Scan for the cell matching the given text and deliver its [x, y] coordinate at center. 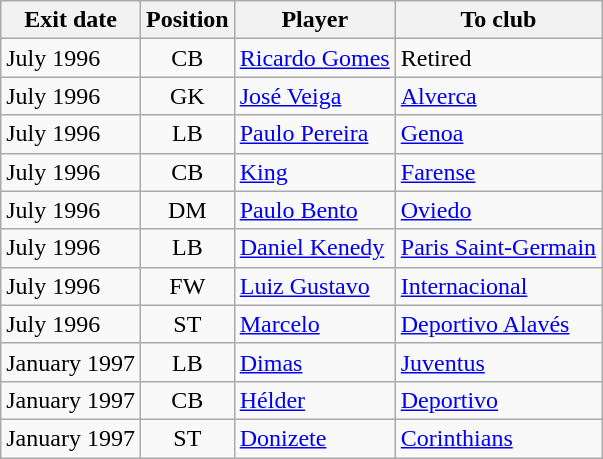
Position [187, 20]
Paulo Pereira [314, 134]
Deportivo [498, 400]
Marcelo [314, 324]
Retired [498, 58]
Alverca [498, 96]
GK [187, 96]
Juventus [498, 362]
Hélder [314, 400]
Paris Saint-Germain [498, 248]
Genoa [498, 134]
Donizete [314, 438]
Oviedo [498, 210]
Luiz Gustavo [314, 286]
To club [498, 20]
Paulo Bento [314, 210]
Farense [498, 172]
Corinthians [498, 438]
Deportivo Alavés [498, 324]
Daniel Kenedy [314, 248]
FW [187, 286]
Internacional [498, 286]
DM [187, 210]
José Veiga [314, 96]
Player [314, 20]
Ricardo Gomes [314, 58]
King [314, 172]
Exit date [71, 20]
Dimas [314, 362]
